Scan for the cell matching the given text and deliver its [X, Y] coordinate at center. 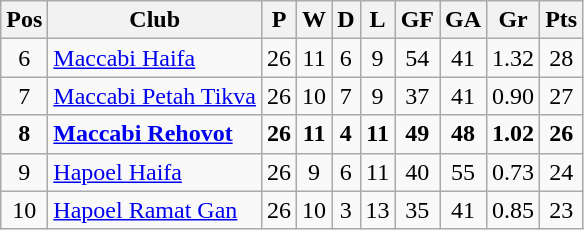
35 [417, 210]
1.32 [514, 58]
27 [562, 96]
0.85 [514, 210]
8 [24, 134]
48 [464, 134]
Hapoel Haifa [155, 172]
1.02 [514, 134]
W [314, 20]
Pos [24, 20]
0.73 [514, 172]
37 [417, 96]
Maccabi Haifa [155, 58]
24 [562, 172]
4 [346, 134]
Maccabi Petah Tikva [155, 96]
P [280, 20]
Maccabi Rehovot [155, 134]
28 [562, 58]
3 [346, 210]
13 [378, 210]
L [378, 20]
Club [155, 20]
40 [417, 172]
Pts [562, 20]
GF [417, 20]
Gr [514, 20]
D [346, 20]
55 [464, 172]
Hapoel Ramat Gan [155, 210]
GA [464, 20]
54 [417, 58]
49 [417, 134]
23 [562, 210]
0.90 [514, 96]
